Locate the cell with the specified text and output its (X, Y) center coordinate. 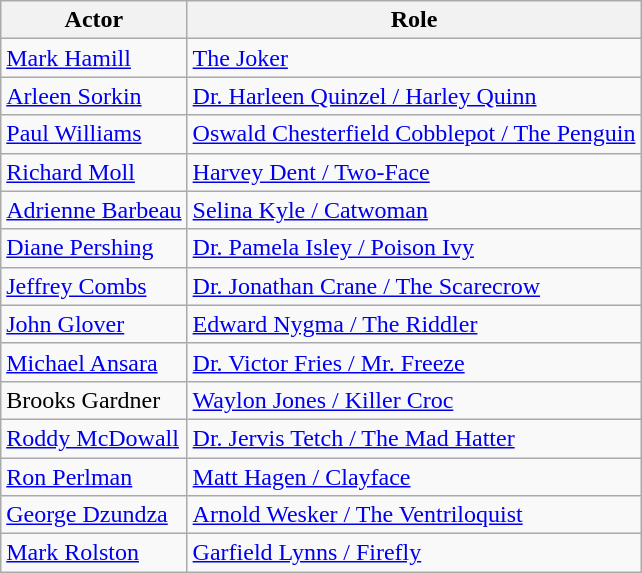
Edward Nygma / The Riddler (414, 324)
Harvey Dent / Two-Face (414, 172)
Garfield Lynns / Firefly (414, 553)
Dr. Pamela Isley / Poison Ivy (414, 248)
Paul Williams (94, 134)
Arnold Wesker / The Ventriloquist (414, 515)
Mark Rolston (94, 553)
Dr. Jervis Tetch / The Mad Hatter (414, 438)
Dr. Harleen Quinzel / Harley Quinn (414, 96)
Dr. Jonathan Crane / The Scarecrow (414, 286)
Oswald Chesterfield Cobblepot / The Penguin (414, 134)
Richard Moll (94, 172)
Brooks Gardner (94, 400)
Michael Ansara (94, 362)
Mark Hamill (94, 58)
Dr. Victor Fries / Mr. Freeze (414, 362)
The Joker (414, 58)
Waylon Jones / Killer Croc (414, 400)
Adrienne Barbeau (94, 210)
Ron Perlman (94, 477)
Jeffrey Combs (94, 286)
Matt Hagen / Clayface (414, 477)
Role (414, 20)
Roddy McDowall (94, 438)
John Glover (94, 324)
Arleen Sorkin (94, 96)
George Dzundza (94, 515)
Selina Kyle / Catwoman (414, 210)
Actor (94, 20)
Diane Pershing (94, 248)
